Capture the cell that displays the provided text and extract its [X, Y] central coordinate. 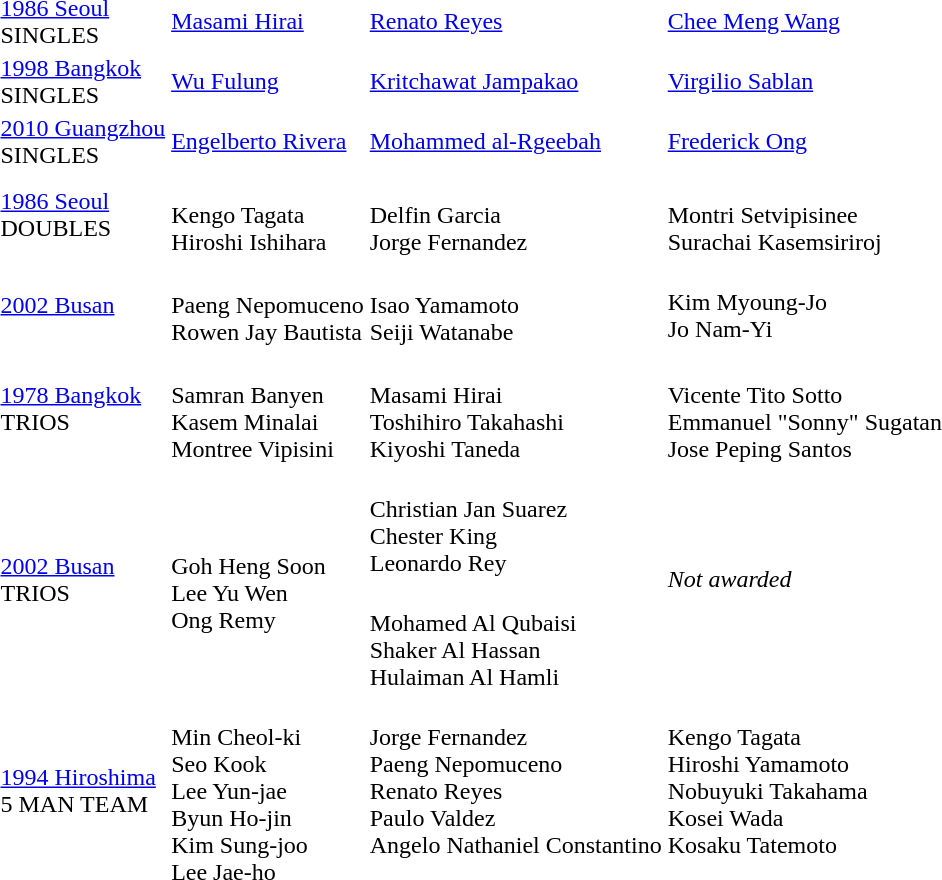
Paeng NepomucenoRowen Jay Bautista [268, 305]
Samran BanyenKasem MinalaiMontree Vipisini [268, 408]
Kritchawat Jampakao [516, 82]
Engelberto Rivera [268, 142]
Kengo TagataHiroshi Ishihara [268, 215]
Masami HiraiToshihiro TakahashiKiyoshi Taneda [516, 408]
Mohammed al-Rgeebah [516, 142]
Delfin GarciaJorge Fernandez [516, 215]
Wu Fulung [268, 82]
Mohamed Al QubaisiShaker Al HassanHulaiman Al Hamli [516, 636]
Christian Jan SuarezChester KingLeonardo Rey [516, 522]
Isao YamamotoSeiji Watanabe [516, 305]
Goh Heng SoonLee Yu WenOng Remy [268, 580]
